Determine the (X, Y) coordinate at the center of the cell enclosing the given text.  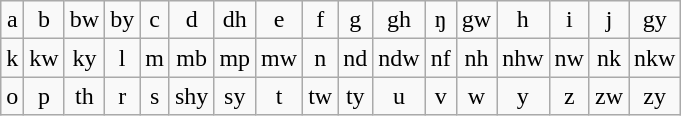
kw (44, 58)
y (523, 96)
sy (235, 96)
ndw (399, 58)
tw (320, 96)
nhw (523, 58)
ky (84, 58)
j (608, 20)
o (12, 96)
nh (476, 58)
mw (280, 58)
gh (399, 20)
dh (235, 20)
p (44, 96)
ŋ (440, 20)
d (191, 20)
f (320, 20)
t (280, 96)
zw (608, 96)
u (399, 96)
s (155, 96)
by (122, 20)
th (84, 96)
nk (608, 58)
ty (356, 96)
g (356, 20)
c (155, 20)
l (122, 58)
shy (191, 96)
n (320, 58)
gy (654, 20)
mp (235, 58)
k (12, 58)
r (122, 96)
m (155, 58)
v (440, 96)
z (569, 96)
mb (191, 58)
gw (476, 20)
nw (569, 58)
zy (654, 96)
h (523, 20)
bw (84, 20)
a (12, 20)
nf (440, 58)
e (280, 20)
nkw (654, 58)
nd (356, 58)
b (44, 20)
i (569, 20)
w (476, 96)
